Identify which cell holds the provided text, then report its (X, Y) central coordinate. 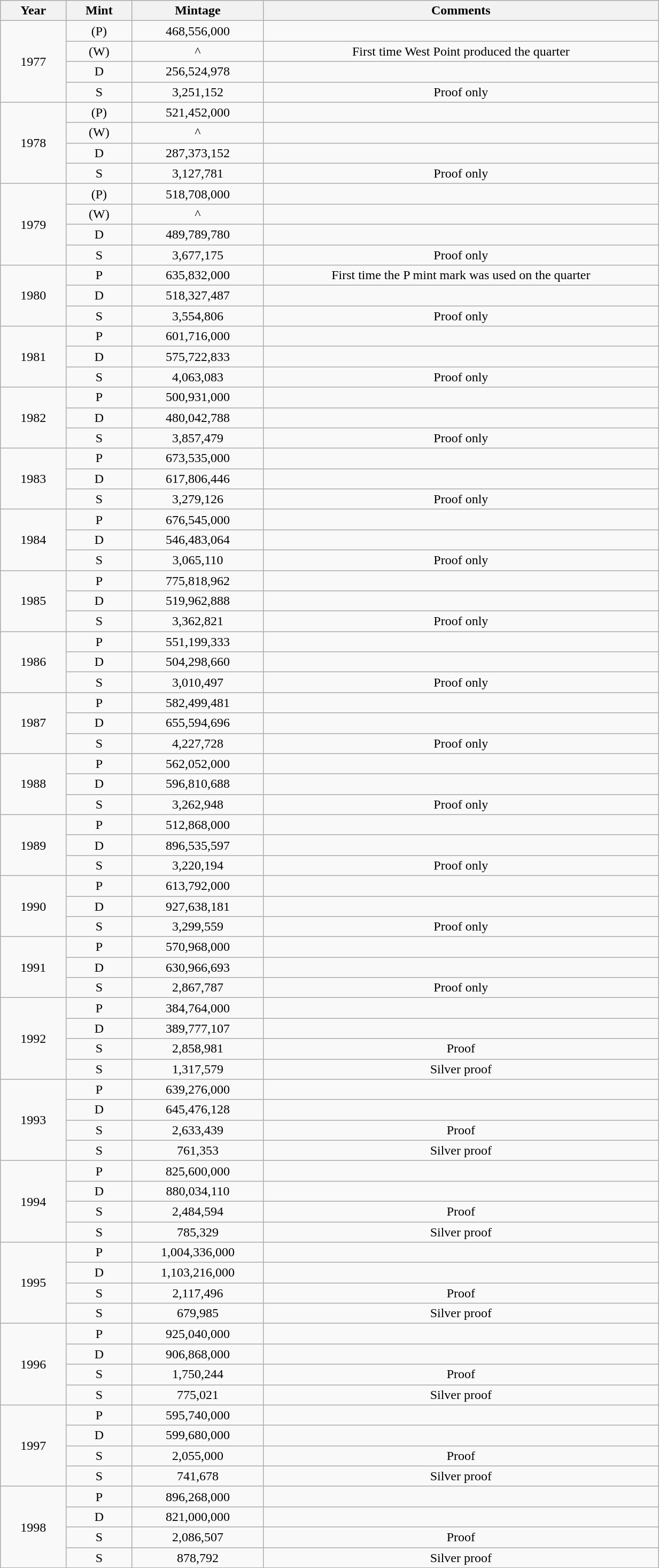
1991 (33, 967)
2,858,981 (198, 1049)
3,065,110 (198, 560)
489,789,780 (198, 234)
1988 (33, 784)
2,055,000 (198, 1456)
896,268,000 (198, 1496)
775,818,962 (198, 580)
1980 (33, 296)
3,299,559 (198, 927)
389,777,107 (198, 1028)
676,545,000 (198, 519)
906,868,000 (198, 1354)
925,040,000 (198, 1334)
570,968,000 (198, 947)
595,740,000 (198, 1415)
Mint (99, 11)
First time the P mint mark was used on the quarter (461, 275)
4,063,083 (198, 377)
821,000,000 (198, 1517)
673,535,000 (198, 458)
599,680,000 (198, 1435)
518,327,487 (198, 296)
1,004,336,000 (198, 1252)
1986 (33, 662)
575,722,833 (198, 357)
617,806,446 (198, 479)
880,034,110 (198, 1191)
3,127,781 (198, 173)
645,476,128 (198, 1110)
546,483,064 (198, 540)
551,199,333 (198, 642)
518,708,000 (198, 194)
1996 (33, 1364)
3,554,806 (198, 316)
1990 (33, 906)
741,678 (198, 1476)
468,556,000 (198, 31)
1983 (33, 479)
878,792 (198, 1558)
1995 (33, 1283)
1982 (33, 418)
639,276,000 (198, 1089)
775,021 (198, 1395)
630,966,693 (198, 967)
3,251,152 (198, 92)
3,010,497 (198, 682)
1997 (33, 1446)
1985 (33, 601)
3,220,194 (198, 865)
1992 (33, 1039)
601,716,000 (198, 336)
2,117,496 (198, 1293)
1993 (33, 1120)
519,962,888 (198, 601)
679,985 (198, 1313)
785,329 (198, 1232)
1977 (33, 62)
384,764,000 (198, 1008)
927,638,181 (198, 906)
761,353 (198, 1150)
825,600,000 (198, 1171)
2,484,594 (198, 1211)
3,262,948 (198, 804)
First time West Point produced the quarter (461, 51)
896,535,597 (198, 845)
500,931,000 (198, 397)
1998 (33, 1527)
480,042,788 (198, 418)
3,279,126 (198, 499)
3,362,821 (198, 621)
1994 (33, 1201)
3,677,175 (198, 255)
2,633,439 (198, 1130)
521,452,000 (198, 112)
512,868,000 (198, 825)
1,317,579 (198, 1069)
256,524,978 (198, 72)
Comments (461, 11)
596,810,688 (198, 784)
1979 (33, 224)
1981 (33, 357)
3,857,479 (198, 438)
1,103,216,000 (198, 1273)
1989 (33, 845)
1,750,244 (198, 1374)
2,086,507 (198, 1537)
562,052,000 (198, 764)
287,373,152 (198, 153)
1978 (33, 143)
Year (33, 11)
613,792,000 (198, 886)
504,298,660 (198, 662)
2,867,787 (198, 988)
635,832,000 (198, 275)
655,594,696 (198, 723)
582,499,481 (198, 703)
1984 (33, 540)
1987 (33, 723)
4,227,728 (198, 743)
Mintage (198, 11)
